From the cell containing the given text, extract its center point as (X, Y) coordinate. 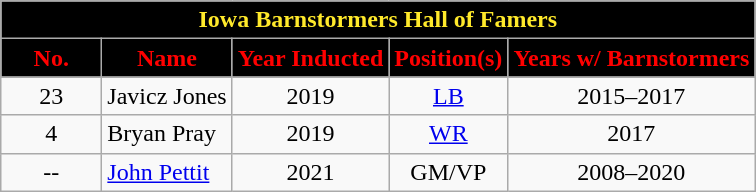
2017 (632, 134)
Year Inducted (310, 58)
-- (52, 172)
23 (52, 96)
Bryan Pray (167, 134)
2008–2020 (632, 172)
Years w/ Barnstormers (632, 58)
WR (448, 134)
John Pettit (167, 172)
2021 (310, 172)
GM/VP (448, 172)
2015–2017 (632, 96)
Javicz Jones (167, 96)
4 (52, 134)
Position(s) (448, 58)
LB (448, 96)
Iowa Barnstormers Hall of Famers (378, 20)
Name (167, 58)
No. (52, 58)
